Detect which cell encompasses the target text, then output its (X, Y) center coordinate. 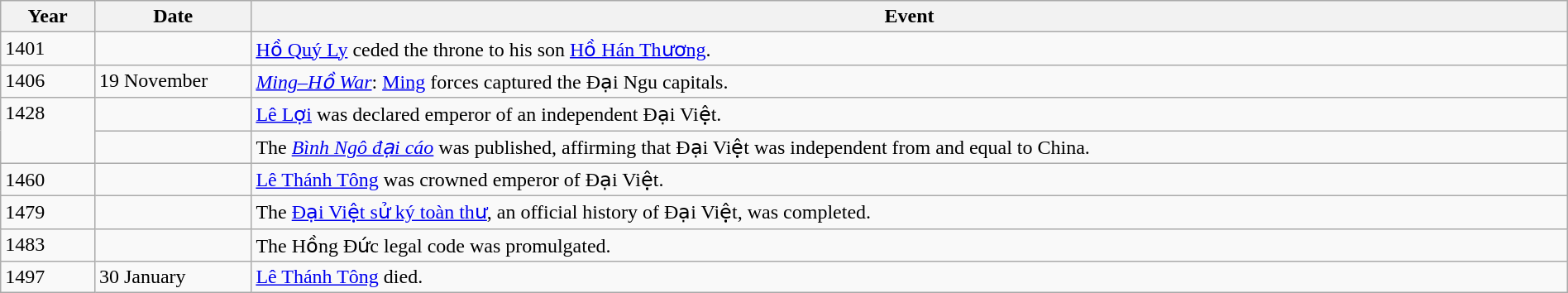
Hồ Quý Ly ceded the throne to his son Hồ Hán Thương. (910, 49)
30 January (172, 277)
The Hồng Đức legal code was promulgated. (910, 245)
1483 (48, 245)
Lê Lợi was declared emperor of an independent Đại Việt. (910, 114)
Year (48, 17)
The Đại Việt sử ký toàn thư, an official history of Đại Việt, was completed. (910, 213)
1497 (48, 277)
Ming–Hồ War: Ming forces captured the Đại Ngu capitals. (910, 81)
Lê Thánh Tông died. (910, 277)
1460 (48, 180)
1428 (48, 131)
Event (910, 17)
Date (172, 17)
1479 (48, 213)
1401 (48, 49)
The Bình Ngô đại cáo was published, affirming that Đại Việt was independent from and equal to China. (910, 147)
1406 (48, 81)
19 November (172, 81)
Lê Thánh Tông was crowned emperor of Đại Việt. (910, 180)
